From the cell containing the given text, extract its center point as (X, Y) coordinate. 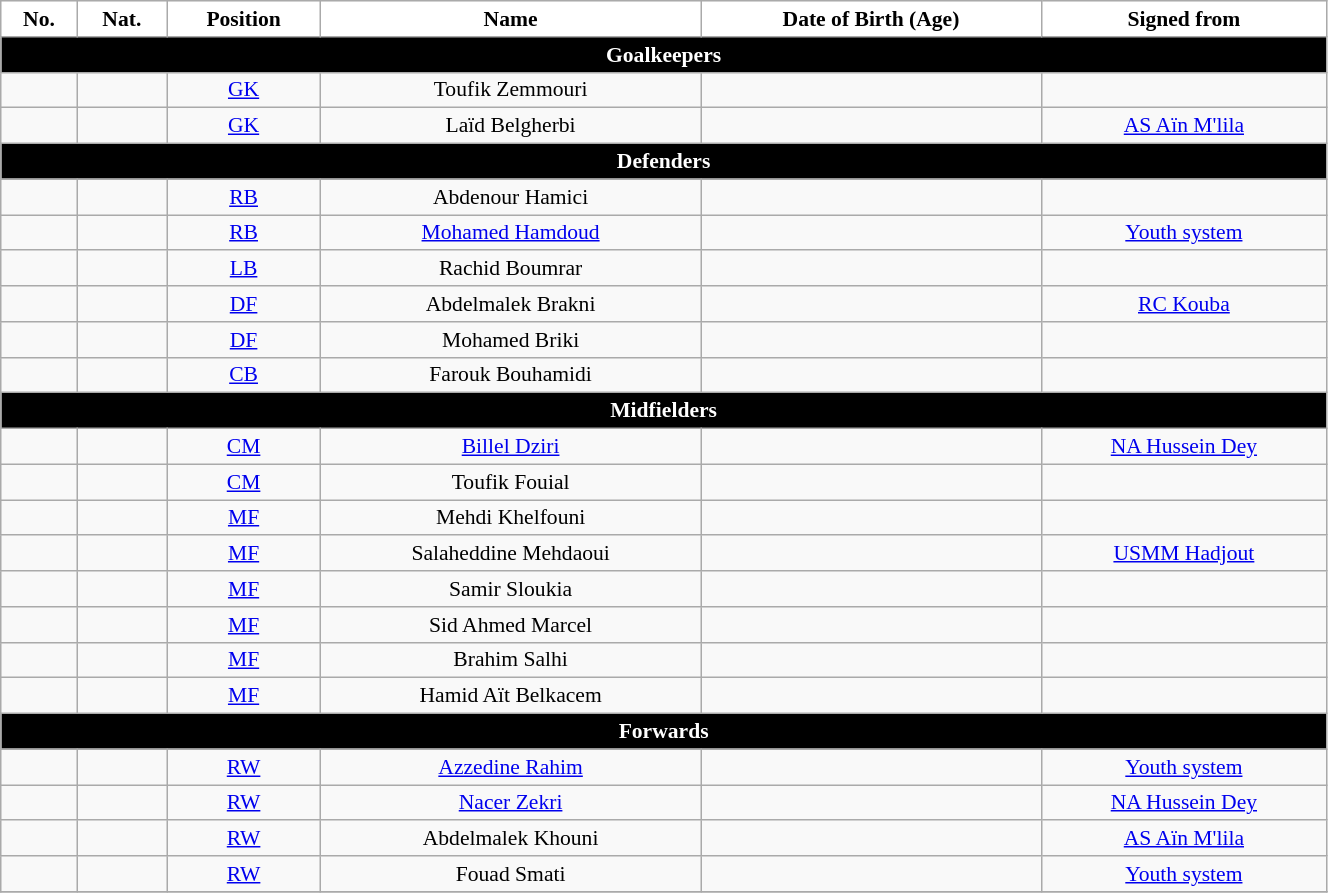
CB (244, 375)
Goalkeepers (664, 55)
Abdenour Hamici (511, 197)
No. (39, 19)
Mehdi Khelfouni (511, 518)
Samir Sloukia (511, 589)
Billel Dziri (511, 447)
Farouk Bouhamidi (511, 375)
Salaheddine Mehdaoui (511, 554)
Midfielders (664, 411)
Mohamed Hamdoud (511, 233)
Toufik Zemmouri (511, 90)
LB (244, 269)
Toufik Fouial (511, 482)
Fouad Smati (511, 874)
Defenders (664, 162)
Abdelmalek Khouni (511, 839)
Hamid Aït Belkacem (511, 696)
Brahim Salhi (511, 660)
Laïd Belgherbi (511, 126)
Position (244, 19)
Rachid Boumrar (511, 269)
Nat. (122, 19)
Sid Ahmed Marcel (511, 625)
Forwards (664, 732)
Date of Birth (Age) (872, 19)
Mohamed Briki (511, 340)
RC Kouba (1184, 304)
Nacer Zekri (511, 803)
USMM Hadjout (1184, 554)
Signed from (1184, 19)
Abdelmalek Brakni (511, 304)
Name (511, 19)
Azzedine Rahim (511, 767)
